Search for the cell housing the specified text and yield its [x, y] center coordinate. 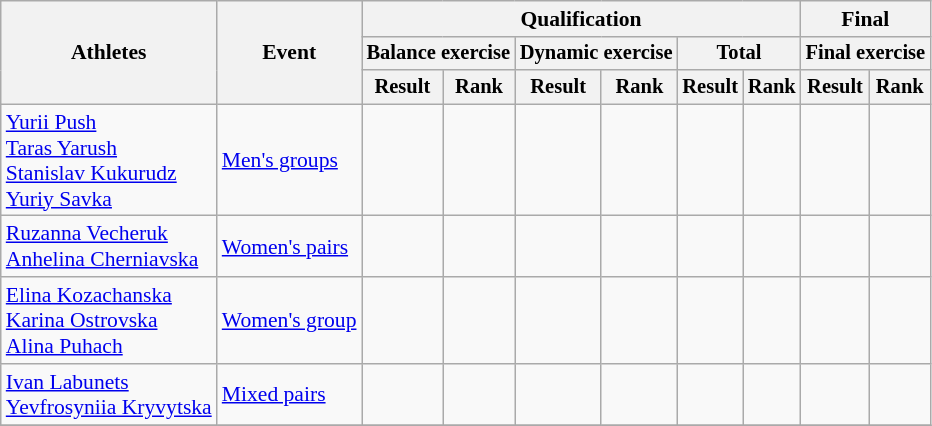
Balance exercise [438, 54]
Women's group [290, 320]
Dynamic exercise [596, 54]
Yurii PushTaras YarushStanislav KukurudzYuriy Savka [109, 160]
Mixed pairs [290, 394]
Event [290, 52]
Athletes [109, 52]
Final [866, 19]
Ivan LabunetsYevfrosyniia Kryvytska [109, 394]
Men's groups [290, 160]
Elina KozachanskaKarina OstrovskaAlina Puhach [109, 320]
Final exercise [866, 54]
Qualification [582, 19]
Ruzanna VecherukAnhelina Cherniavska [109, 246]
Women's pairs [290, 246]
Total [738, 54]
